Search for the cell housing the specified text and yield its [X, Y] center coordinate. 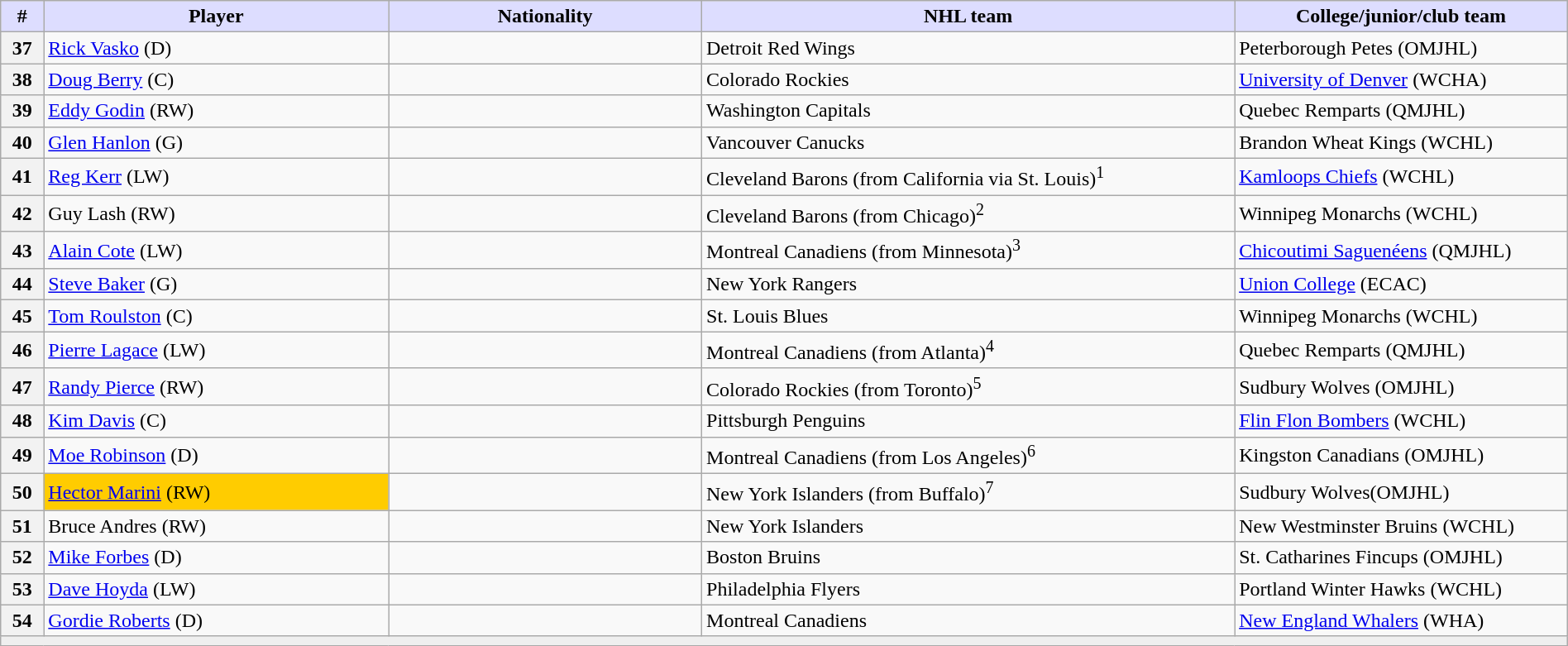
Steve Baker (G) [217, 285]
Rick Vasko (D) [217, 48]
Guy Lash (RW) [217, 213]
Detroit Red Wings [968, 48]
Montreal Canadiens (from Atlanta)4 [968, 351]
53 [22, 589]
Colorado Rockies [968, 79]
Kim Davis (C) [217, 421]
49 [22, 455]
Montreal Canadiens (from Minnesota)3 [968, 250]
Player [217, 17]
New York Islanders [968, 526]
Glen Hanlon (G) [217, 142]
Washington Capitals [968, 111]
Alain Cote (LW) [217, 250]
43 [22, 250]
Sudbury Wolves(OMJHL) [1401, 493]
Sudbury Wolves (OMJHL) [1401, 387]
Dave Hoyda (LW) [217, 589]
Doug Berry (C) [217, 79]
New England Whalers (WHA) [1401, 620]
Gordie Roberts (D) [217, 620]
College/junior/club team [1401, 17]
St. Catharines Fincups (OMJHL) [1401, 557]
46 [22, 351]
Union College (ECAC) [1401, 285]
Nationality [546, 17]
Boston Bruins [968, 557]
Kamloops Chiefs (WCHL) [1401, 177]
Pierre Lagace (LW) [217, 351]
51 [22, 526]
39 [22, 111]
37 [22, 48]
45 [22, 316]
Colorado Rockies (from Toronto)5 [968, 387]
Eddy Godin (RW) [217, 111]
Pittsburgh Penguins [968, 421]
St. Louis Blues [968, 316]
New York Rangers [968, 285]
40 [22, 142]
Flin Flon Bombers (WCHL) [1401, 421]
New Westminster Bruins (WCHL) [1401, 526]
Cleveland Barons (from Chicago)2 [968, 213]
52 [22, 557]
Mike Forbes (D) [217, 557]
University of Denver (WCHA) [1401, 79]
Peterborough Petes (OMJHL) [1401, 48]
Cleveland Barons (from California via St. Louis)1 [968, 177]
New York Islanders (from Buffalo)7 [968, 493]
Montreal Canadiens [968, 620]
44 [22, 285]
NHL team [968, 17]
Montreal Canadiens (from Los Angeles)6 [968, 455]
Vancouver Canucks [968, 142]
Reg Kerr (LW) [217, 177]
Tom Roulston (C) [217, 316]
48 [22, 421]
42 [22, 213]
54 [22, 620]
Chicoutimi Saguenéens (QMJHL) [1401, 250]
38 [22, 79]
50 [22, 493]
# [22, 17]
Moe Robinson (D) [217, 455]
41 [22, 177]
Brandon Wheat Kings (WCHL) [1401, 142]
Philadelphia Flyers [968, 589]
Randy Pierce (RW) [217, 387]
Kingston Canadians (OMJHL) [1401, 455]
Hector Marini (RW) [217, 493]
Portland Winter Hawks (WCHL) [1401, 589]
Bruce Andres (RW) [217, 526]
47 [22, 387]
